Identify which cell holds the provided text, then report its [x, y] central coordinate. 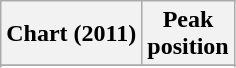
Peakposition [188, 34]
Chart (2011) [72, 34]
